Scan for the cell matching the given text and deliver its [X, Y] coordinate at center. 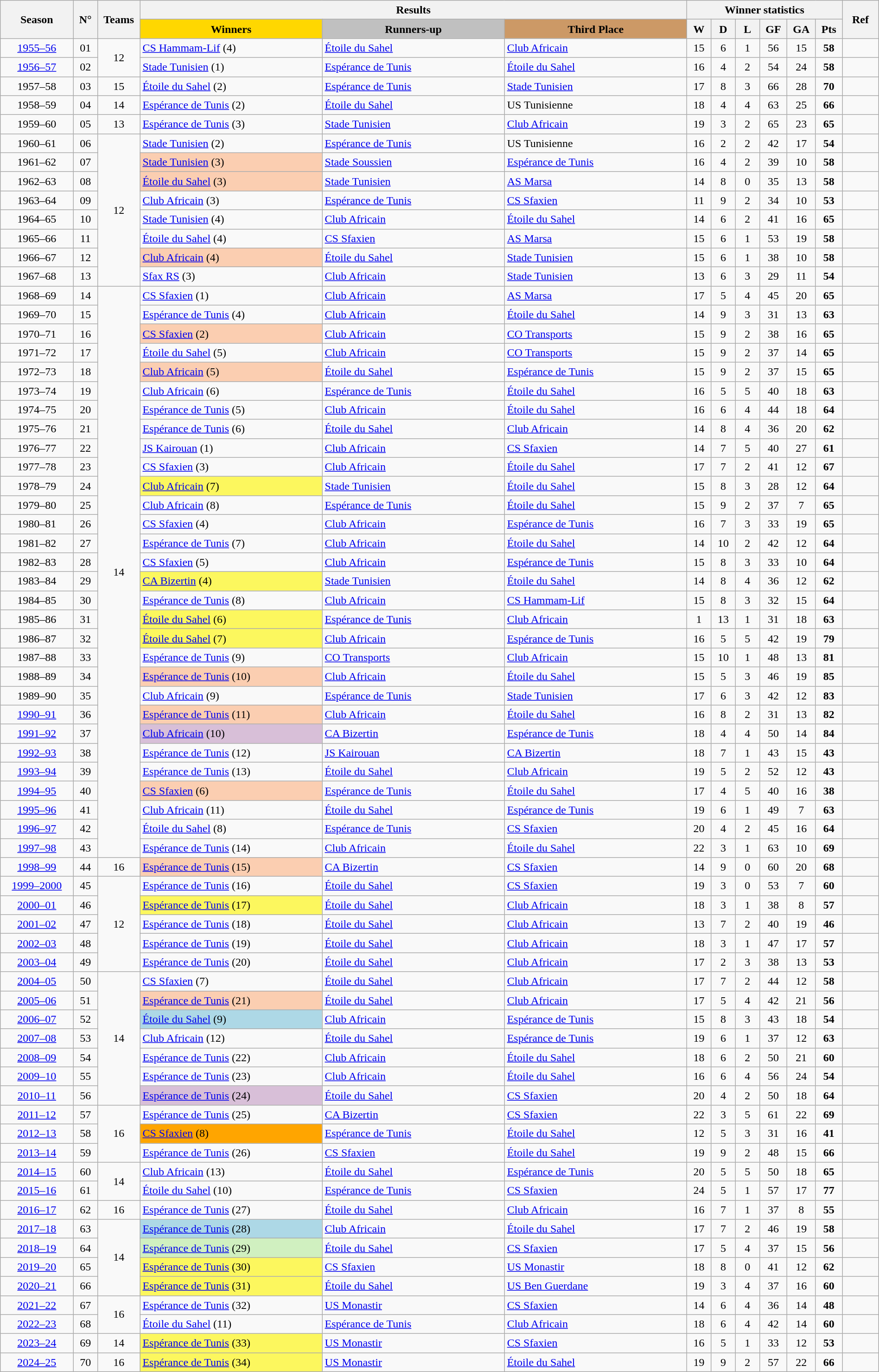
59 [85, 1152]
Pts [829, 29]
2016–17 [37, 1210]
Third Place [595, 29]
2010–11 [37, 1096]
1992–93 [37, 752]
JS Kairouan (1) [231, 448]
2006–07 [37, 1019]
79 [829, 638]
1963–64 [37, 200]
Espérance de Tunis (14) [231, 848]
US Ben Guerdane [595, 1286]
1975–76 [37, 429]
Espérance de Tunis (30) [231, 1267]
2022–23 [37, 1324]
1976–77 [37, 448]
1980–81 [37, 524]
Espérance de Tunis (8) [231, 600]
85 [829, 676]
1996–97 [37, 828]
1979–80 [37, 505]
CS Sfaxien (6) [231, 790]
1986–87 [37, 638]
1971–72 [37, 353]
N° [85, 19]
Étoile du Sahel (10) [231, 1191]
82 [829, 714]
CS Sfaxien (1) [231, 296]
GA [801, 29]
2007–08 [37, 1038]
Espérance de Tunis (15) [231, 867]
Espérance de Tunis (13) [231, 772]
Teams [119, 19]
03 [85, 86]
Espérance de Tunis (11) [231, 714]
1981–82 [37, 543]
Étoile du Sahel (6) [231, 620]
D [723, 29]
1965–66 [37, 238]
Club Africain (3) [231, 200]
Espérance de Tunis (33) [231, 1343]
Espérance de Tunis (22) [231, 1058]
Runners-up [414, 29]
2017–18 [37, 1229]
Étoile du Sahel (7) [231, 638]
Espérance de Tunis (18) [231, 924]
Espérance de Tunis (25) [231, 1114]
2021–22 [37, 1305]
2002–03 [37, 943]
1961–62 [37, 162]
2015–16 [37, 1191]
26 [85, 524]
Étoile du Sahel (3) [231, 181]
1958–59 [37, 105]
1973–74 [37, 391]
1955–56 [37, 48]
Étoile du Sahel (8) [231, 828]
Espérance de Tunis (5) [231, 410]
1985–86 [37, 620]
JS Kairouan [414, 752]
Stade Tunisien (2) [231, 143]
CA Bizertin (4) [231, 582]
Club Africain (6) [231, 391]
Stade Tunisien (1) [231, 67]
Club Africain (8) [231, 505]
Espérance de Tunis (12) [231, 752]
W [699, 29]
Étoile du Sahel (11) [231, 1324]
Étoile du Sahel (2) [231, 86]
2023–24 [37, 1343]
1995–96 [37, 810]
Winner statistics [764, 10]
CS Sfaxien (2) [231, 334]
Stade Tunisien (3) [231, 162]
05 [85, 124]
Sfax RS (3) [231, 276]
1982–83 [37, 562]
1991–92 [37, 734]
Espérance de Tunis (19) [231, 943]
1966–67 [37, 258]
02 [85, 67]
07 [85, 162]
1968–69 [37, 296]
Espérance de Tunis (21) [231, 1000]
Espérance de Tunis (27) [231, 1210]
2001–02 [37, 924]
CS Hammam-Lif (4) [231, 48]
Espérance de Tunis (2) [231, 105]
Espérance de Tunis (17) [231, 905]
1964–65 [37, 219]
Ref [860, 19]
1974–75 [37, 410]
1977–78 [37, 467]
Club Africain (5) [231, 372]
2024–25 [37, 1362]
Results [414, 10]
Espérance de Tunis (31) [231, 1286]
51 [85, 1000]
Espérance de Tunis (3) [231, 124]
Espérance de Tunis (9) [231, 658]
1962–63 [37, 181]
Stade Soussien [414, 162]
2000–01 [37, 905]
Club Africain (11) [231, 810]
1959–60 [37, 124]
Espérance de Tunis (16) [231, 886]
1967–68 [37, 276]
Season [37, 19]
2012–13 [37, 1134]
Espérance de Tunis (6) [231, 429]
1984–85 [37, 600]
2004–05 [37, 981]
Espérance de Tunis (10) [231, 676]
Espérance de Tunis (28) [231, 1229]
2005–06 [37, 1000]
1960–61 [37, 143]
2020–21 [37, 1286]
1993–94 [37, 772]
CS Sfaxien (5) [231, 562]
Espérance de Tunis (32) [231, 1305]
Club Africain (7) [231, 486]
Espérance de Tunis (26) [231, 1152]
09 [85, 200]
Espérance de Tunis (34) [231, 1362]
2003–04 [37, 962]
Espérance de Tunis (23) [231, 1076]
Club Africain (12) [231, 1038]
1972–73 [37, 372]
Étoile du Sahel (4) [231, 238]
2018–19 [37, 1248]
2009–10 [37, 1076]
Espérance de Tunis (7) [231, 543]
1989–90 [37, 696]
Stade Tunisien (4) [231, 219]
1988–89 [37, 676]
01 [85, 48]
77 [829, 1191]
2013–14 [37, 1152]
Espérance de Tunis (24) [231, 1096]
Espérance de Tunis (20) [231, 962]
CS Sfaxien (3) [231, 467]
GF [773, 29]
2019–20 [37, 1267]
Club Africain (9) [231, 696]
08 [85, 181]
2008–09 [37, 1058]
Club Africain (4) [231, 258]
1970–71 [37, 334]
CS Sfaxien (7) [231, 981]
1957–58 [37, 86]
84 [829, 734]
2011–12 [37, 1114]
81 [829, 658]
Espérance de Tunis (29) [231, 1248]
06 [85, 143]
1983–84 [37, 582]
L [747, 29]
83 [829, 696]
Club Africain (13) [231, 1172]
30 [85, 600]
1997–98 [37, 848]
2014–15 [37, 1172]
1990–91 [37, 714]
04 [85, 105]
Club Africain (10) [231, 734]
1987–88 [37, 658]
CS Hammam-Lif [595, 600]
1978–79 [37, 486]
CS Sfaxien (8) [231, 1134]
CS Sfaxien (4) [231, 524]
1969–70 [37, 314]
1956–57 [37, 67]
1999–2000 [37, 886]
Winners [231, 29]
1998–99 [37, 867]
Étoile du Sahel (5) [231, 353]
Espérance de Tunis (4) [231, 314]
Étoile du Sahel (9) [231, 1019]
1994–95 [37, 790]
